Return (X, Y) of the center of cell containing provided text 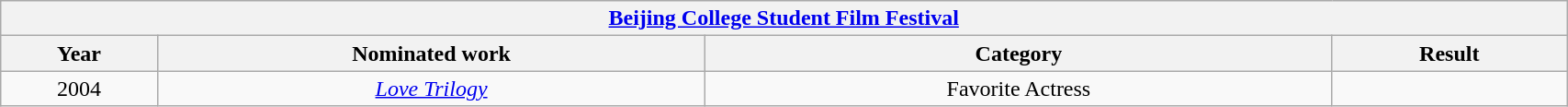
Favorite Actress (1019, 89)
Result (1450, 53)
2004 (79, 89)
Beijing College Student Film Festival (784, 18)
Nominated work (432, 53)
Category (1019, 53)
Year (79, 53)
Love Trilogy (432, 89)
